Identify which cell holds the provided text, then report its [x, y] central coordinate. 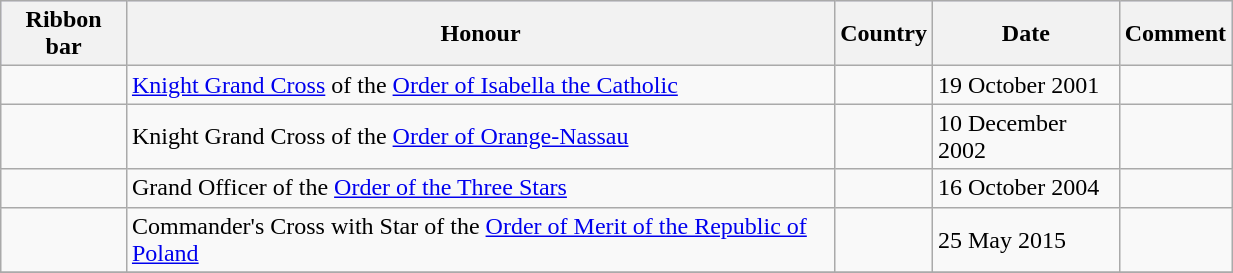
10 December 2002 [1026, 136]
Commander's Cross with Star of the Order of Merit of the Republic of Poland [480, 240]
Knight Grand Cross of the Order of Orange-Nassau [480, 136]
16 October 2004 [1026, 188]
Comment [1175, 34]
Grand Officer of the Order of the Three Stars [480, 188]
Knight Grand Cross of the Order of Isabella the Catholic [480, 85]
Country [884, 34]
Honour [480, 34]
25 May 2015 [1026, 240]
19 October 2001 [1026, 85]
Date [1026, 34]
Ribbon bar [64, 34]
